Extract the (X, Y) coordinate from the center of the cell holding the provided text.  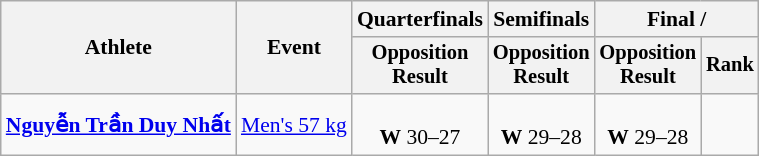
Nguyễn Trần Duy Nhất (118, 124)
Athlete (118, 48)
Men's 57 kg (294, 124)
Event (294, 48)
Rank (730, 66)
Semifinals (542, 19)
Final / (677, 19)
Quarterfinals (420, 19)
W 30–27 (420, 124)
